Search for the cell housing the specified text and yield its [x, y] center coordinate. 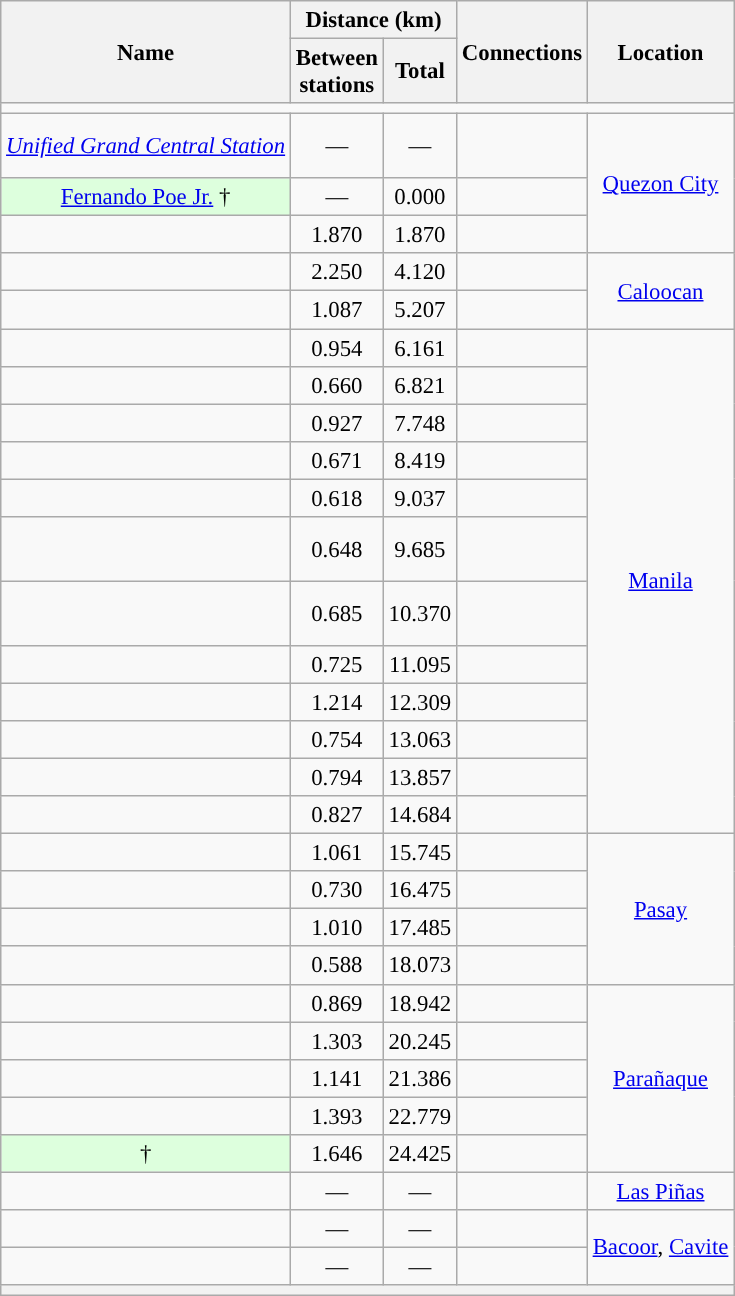
0.685 [336, 614]
18.942 [420, 1003]
6.821 [420, 385]
1.393 [336, 1116]
7.748 [420, 423]
9.037 [420, 498]
12.309 [420, 702]
13.857 [420, 778]
Location [660, 52]
Connections [522, 52]
15.745 [420, 853]
24.425 [420, 1154]
18.073 [420, 966]
0.588 [336, 966]
1.010 [336, 928]
8.419 [420, 460]
Betweenstations [336, 72]
1.141 [336, 1078]
1.303 [336, 1041]
0.000 [420, 197]
Pasay [660, 909]
21.386 [420, 1078]
11.095 [420, 665]
0.754 [336, 740]
5.207 [420, 310]
Manila [660, 582]
Quezon City [660, 184]
0.954 [336, 348]
Unified Grand Central Station [146, 146]
Total [420, 72]
6.161 [420, 348]
0.730 [336, 890]
Las Piñas [660, 1191]
1.646 [336, 1154]
2.250 [336, 273]
† [146, 1154]
0.869 [336, 1003]
Fernando Poe Jr. † [146, 197]
Distance (km) [373, 20]
14.684 [420, 815]
17.485 [420, 928]
13.063 [420, 740]
22.779 [420, 1116]
0.671 [336, 460]
20.245 [420, 1041]
1.087 [336, 310]
16.475 [420, 890]
Parañaque [660, 1078]
0.794 [336, 778]
1.214 [336, 702]
Name [146, 52]
0.618 [336, 498]
0.660 [336, 385]
Caloocan [660, 292]
1.061 [336, 853]
Bacoor, Cavite [660, 1248]
10.370 [420, 614]
0.648 [336, 550]
0.725 [336, 665]
0.827 [336, 815]
9.685 [420, 550]
0.927 [336, 423]
4.120 [420, 273]
